Return [x, y] of the center of cell containing provided text 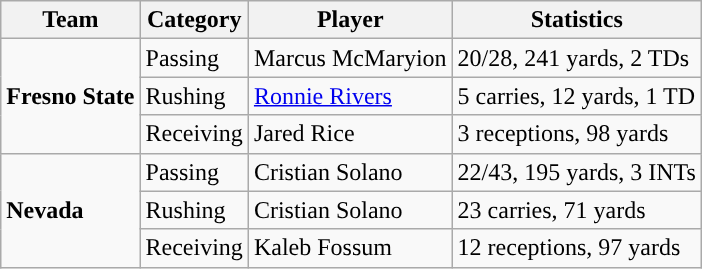
23 carries, 71 yards [576, 210]
Kaleb Fossum [350, 248]
5 carries, 12 yards, 1 TD [576, 96]
Jared Rice [350, 134]
Marcus McMaryion [350, 58]
Statistics [576, 20]
Team [70, 20]
3 receptions, 98 yards [576, 134]
Category [194, 20]
Fresno State [70, 96]
Player [350, 20]
22/43, 195 yards, 3 INTs [576, 172]
12 receptions, 97 yards [576, 248]
Nevada [70, 210]
Ronnie Rivers [350, 96]
20/28, 241 yards, 2 TDs [576, 58]
